Return [x, y] of the center of cell containing provided text 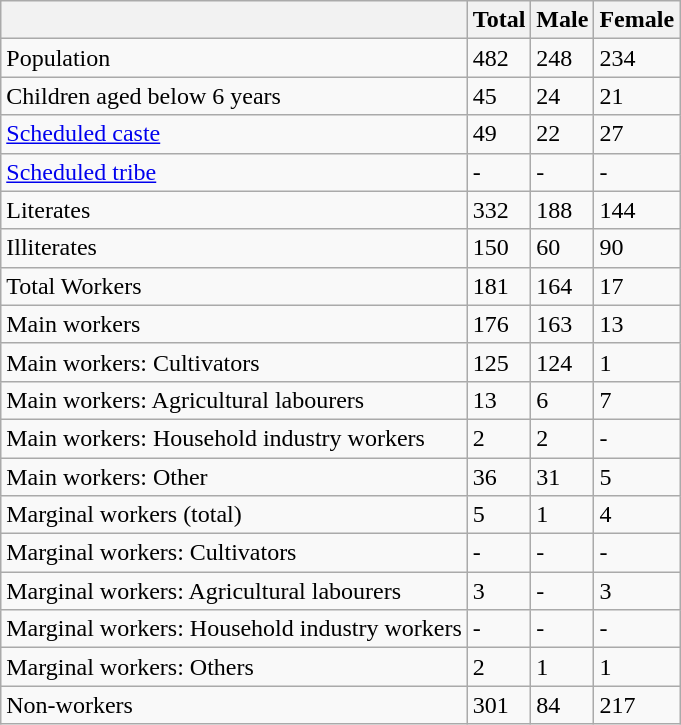
248 [562, 58]
301 [499, 705]
21 [637, 96]
31 [562, 477]
234 [637, 58]
Male [562, 20]
27 [637, 134]
36 [499, 477]
60 [562, 248]
49 [499, 134]
164 [562, 286]
Main workers [234, 324]
7 [637, 400]
Main workers: Other [234, 477]
Population [234, 58]
124 [562, 362]
4 [637, 515]
125 [499, 362]
482 [499, 58]
Scheduled tribe [234, 172]
176 [499, 324]
150 [499, 248]
Literates [234, 210]
Total [499, 20]
Children aged below 6 years [234, 96]
181 [499, 286]
Marginal workers (total) [234, 515]
Main workers: Cultivators [234, 362]
188 [562, 210]
Marginal workers: Cultivators [234, 553]
Main workers: Household industry workers [234, 438]
Non-workers [234, 705]
90 [637, 248]
6 [562, 400]
17 [637, 286]
84 [562, 705]
45 [499, 96]
Marginal workers: Household industry workers [234, 629]
Marginal workers: Agricultural labourers [234, 591]
Total Workers [234, 286]
Scheduled caste [234, 134]
22 [562, 134]
Female [637, 20]
24 [562, 96]
Illiterates [234, 248]
332 [499, 210]
163 [562, 324]
Main workers: Agricultural labourers [234, 400]
Marginal workers: Others [234, 667]
217 [637, 705]
144 [637, 210]
